Determine the [X, Y] coordinate at the center of the cell enclosing the given text.  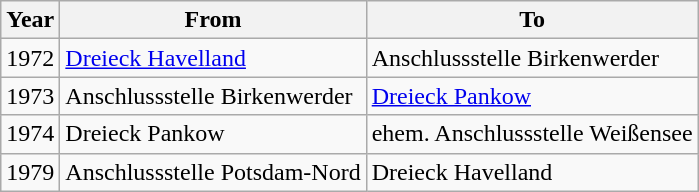
1979 [30, 172]
Anschlussstelle Potsdam-Nord [213, 172]
1973 [30, 96]
To [532, 20]
ehem. Anschlussstelle Weißensee [532, 134]
1974 [30, 134]
Year [30, 20]
From [213, 20]
1972 [30, 58]
